Determine the [X, Y] coordinate at the center of the cell enclosing the given text.  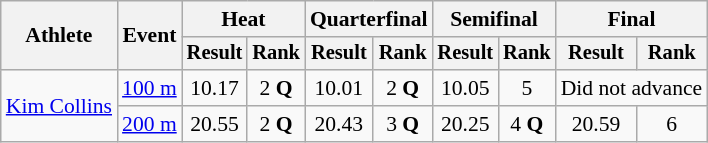
Final [632, 19]
Quarterfinal [369, 19]
10.01 [339, 88]
10.05 [466, 88]
4 Q [527, 124]
200 m [150, 124]
6 [672, 124]
Kim Collins [59, 106]
100 m [150, 88]
3 Q [403, 124]
20.55 [215, 124]
10.17 [215, 88]
Heat [244, 19]
20.59 [596, 124]
Semifinal [494, 19]
Athlete [59, 36]
20.25 [466, 124]
Did not advance [632, 88]
Event [150, 36]
5 [527, 88]
20.43 [339, 124]
